Provide the [x, y] coordinate of the cell's center where the given text is located.  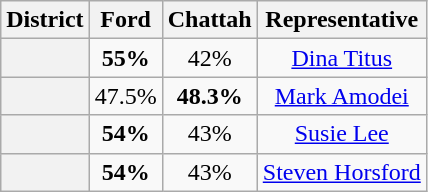
Mark Amodei [342, 96]
Ford [126, 20]
Representative [342, 20]
Susie Lee [342, 134]
Chattah [210, 20]
55% [126, 58]
Steven Horsford [342, 172]
District [45, 20]
Dina Titus [342, 58]
48.3% [210, 96]
42% [210, 58]
47.5% [126, 96]
